Scan for the cell matching the given text and deliver its (X, Y) coordinate at center. 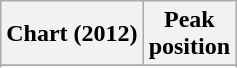
Peakposition (189, 34)
Chart (2012) (72, 34)
